Return (x, y) of the center of cell containing provided text 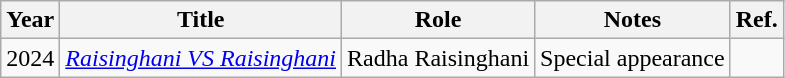
Special appearance (633, 58)
Ref. (756, 20)
Role (438, 20)
2024 (30, 58)
Title (201, 20)
Year (30, 20)
Raisinghani VS Raisinghani (201, 58)
Notes (633, 20)
Radha Raisinghani (438, 58)
